Pinpoint the cell where the given text exists, returning its (X, Y) midpoint coordinate. 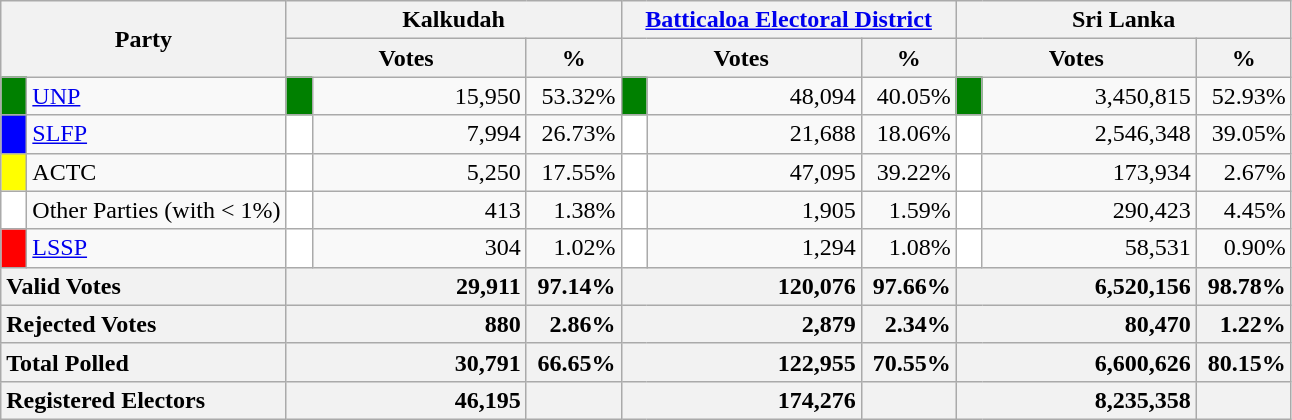
Valid Votes (144, 286)
Registered Electors (144, 400)
1.38% (574, 210)
47,095 (754, 172)
880 (406, 324)
1.59% (908, 210)
0.90% (1244, 248)
46,195 (406, 400)
8,235,358 (1076, 400)
2.67% (1244, 172)
7,994 (419, 134)
122,955 (741, 362)
304 (419, 248)
98.78% (1244, 286)
1.22% (1244, 324)
290,423 (1089, 210)
Rejected Votes (144, 324)
2,546,348 (1089, 134)
2.86% (574, 324)
1.08% (908, 248)
39.05% (1244, 134)
174,276 (741, 400)
Batticaloa Electoral District (788, 20)
21,688 (754, 134)
30,791 (406, 362)
70.55% (908, 362)
Sri Lanka (1124, 20)
Total Polled (144, 362)
5,250 (419, 172)
97.14% (574, 286)
66.65% (574, 362)
6,520,156 (1076, 286)
1.02% (574, 248)
80.15% (1244, 362)
ACTC (156, 172)
LSSP (156, 248)
1,294 (754, 248)
UNP (156, 96)
Other Parties (with < 1%) (156, 210)
29,911 (406, 286)
39.22% (908, 172)
2.34% (908, 324)
48,094 (754, 96)
Kalkudah (454, 20)
40.05% (908, 96)
53.32% (574, 96)
4.45% (1244, 210)
SLFP (156, 134)
26.73% (574, 134)
80,470 (1076, 324)
120,076 (741, 286)
6,600,626 (1076, 362)
52.93% (1244, 96)
413 (419, 210)
Party (144, 39)
1,905 (754, 210)
2,879 (741, 324)
17.55% (574, 172)
3,450,815 (1089, 96)
173,934 (1089, 172)
18.06% (908, 134)
97.66% (908, 286)
15,950 (419, 96)
58,531 (1089, 248)
